Output the [X, Y] coordinate of the center of the cell containing the given text.  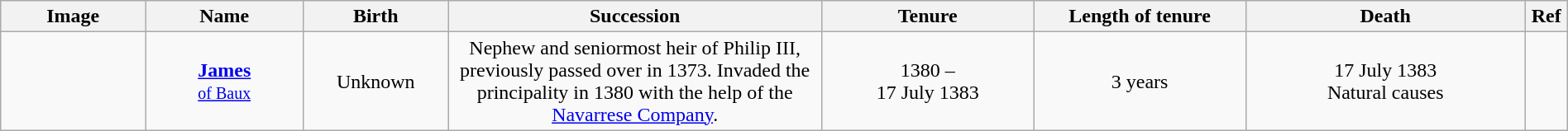
Name [225, 16]
Succession [635, 16]
Nephew and seniormost heir of Philip III, previously passed over in 1373. Invaded the principality in 1380 with the help of the Navarrese Company. [635, 81]
Ref [1546, 16]
3 years [1140, 81]
Length of tenure [1140, 16]
Image [73, 16]
1380 –17 July 1383 [928, 81]
Tenure [928, 16]
Unknown [375, 81]
Birth [375, 16]
17 July 1383Natural causes [1385, 81]
Death [1385, 16]
Jamesof Baux [225, 81]
